Detect which cell encompasses the target text, then output its (x, y) center coordinate. 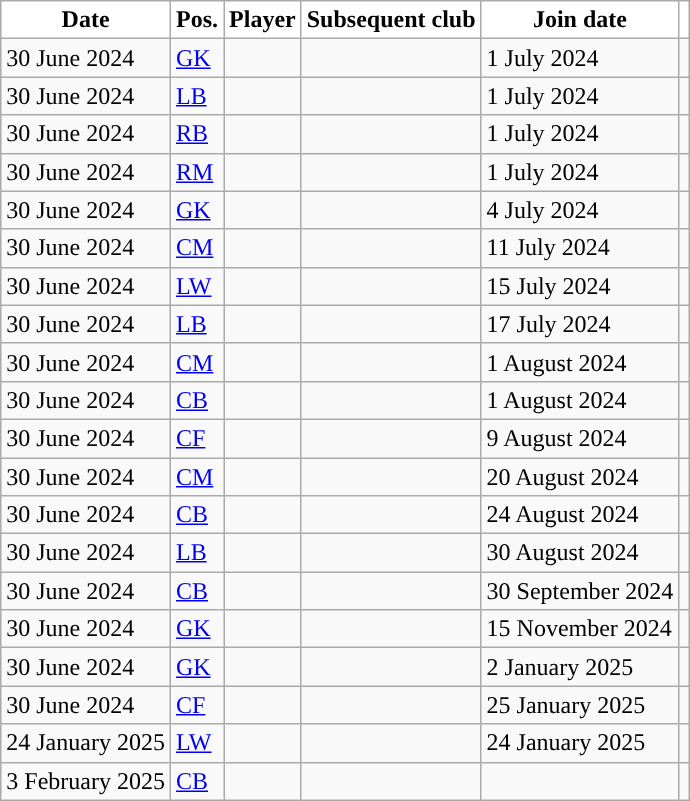
30 August 2024 (580, 553)
Subsequent club (391, 20)
Join date (580, 20)
Player (263, 20)
Date (86, 20)
RB (196, 134)
Pos. (196, 20)
11 July 2024 (580, 248)
15 November 2024 (580, 629)
RM (196, 172)
2 January 2025 (580, 667)
30 September 2024 (580, 591)
20 August 2024 (580, 477)
17 July 2024 (580, 324)
4 July 2024 (580, 210)
9 August 2024 (580, 438)
15 July 2024 (580, 286)
3 February 2025 (86, 781)
24 August 2024 (580, 515)
25 January 2025 (580, 705)
